From the cell containing the given text, extract its center point as [X, Y] coordinate. 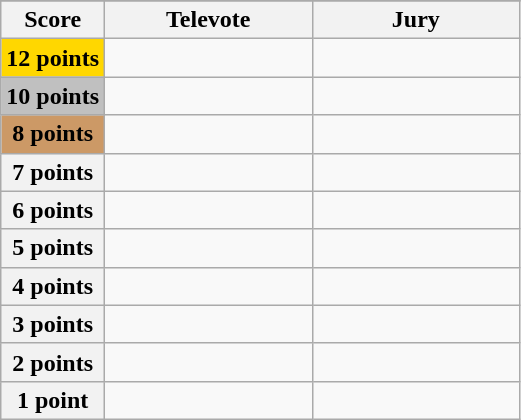
5 points [53, 248]
2 points [53, 362]
3 points [53, 324]
10 points [53, 96]
6 points [53, 210]
8 points [53, 134]
4 points [53, 286]
Jury [416, 20]
1 point [53, 400]
Score [53, 20]
12 points [53, 58]
Televote [209, 20]
7 points [53, 172]
